Pinpoint the cell where the given text exists, returning its [X, Y] midpoint coordinate. 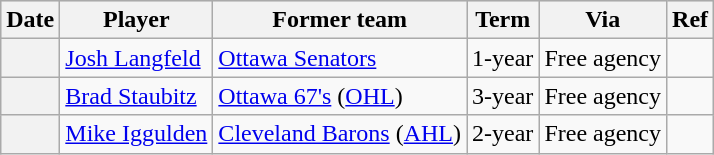
Brad Staubitz [136, 96]
Player [136, 20]
Ottawa Senators [340, 58]
2-year [503, 134]
3-year [503, 96]
Mike Iggulden [136, 134]
Josh Langfeld [136, 58]
Cleveland Barons (AHL) [340, 134]
Via [603, 20]
Ottawa 67's (OHL) [340, 96]
Ref [690, 20]
Term [503, 20]
1-year [503, 58]
Date [30, 20]
Former team [340, 20]
